Search for the cell housing the specified text and yield its [x, y] center coordinate. 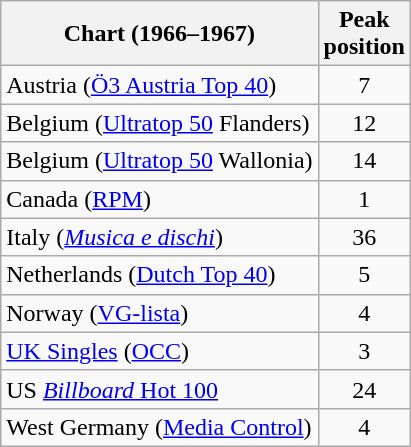
5 [364, 275]
3 [364, 351]
US Billboard Hot 100 [160, 389]
Belgium (Ultratop 50 Wallonia) [160, 161]
Canada (RPM) [160, 199]
Chart (1966–1967) [160, 34]
Austria (Ö3 Austria Top 40) [160, 85]
UK Singles (OCC) [160, 351]
24 [364, 389]
West Germany (Media Control) [160, 427]
14 [364, 161]
1 [364, 199]
Norway (VG-lista) [160, 313]
36 [364, 237]
Italy (Musica e dischi) [160, 237]
12 [364, 123]
Belgium (Ultratop 50 Flanders) [160, 123]
Peakposition [364, 34]
7 [364, 85]
Netherlands (Dutch Top 40) [160, 275]
